Provide the (x, y) coordinate of the cell's center where the given text is located.  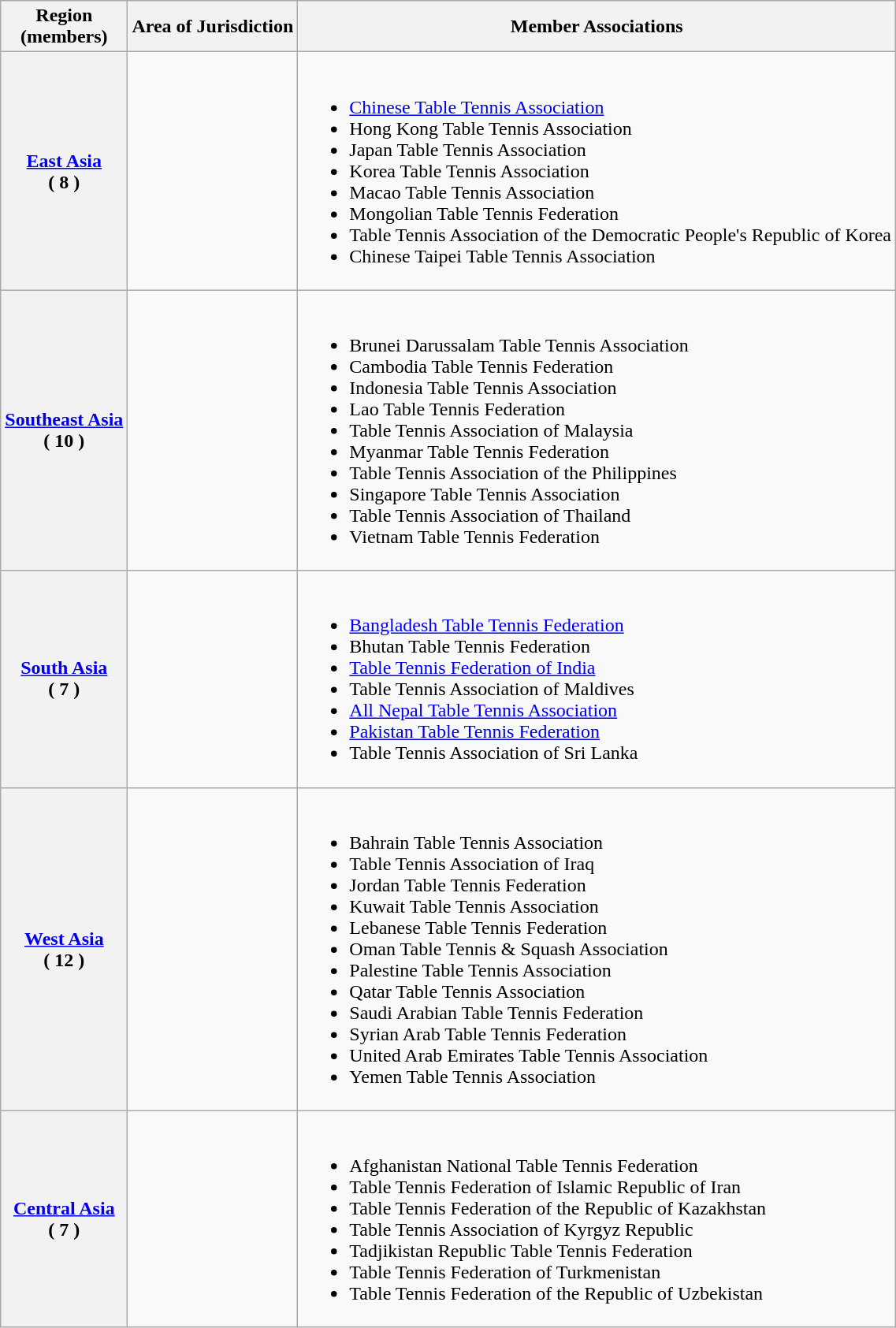
Central Asia ( 7 ) (65, 1218)
Region (members) (65, 27)
West Asia ( 12 ) (65, 949)
Member Associations (597, 27)
Southeast Asia ( 10 ) (65, 430)
South Asia ( 7 ) (65, 679)
East Asia ( 8 ) (65, 171)
Area of Jurisdiction (213, 27)
